Detect which cell encompasses the target text, then output its (x, y) center coordinate. 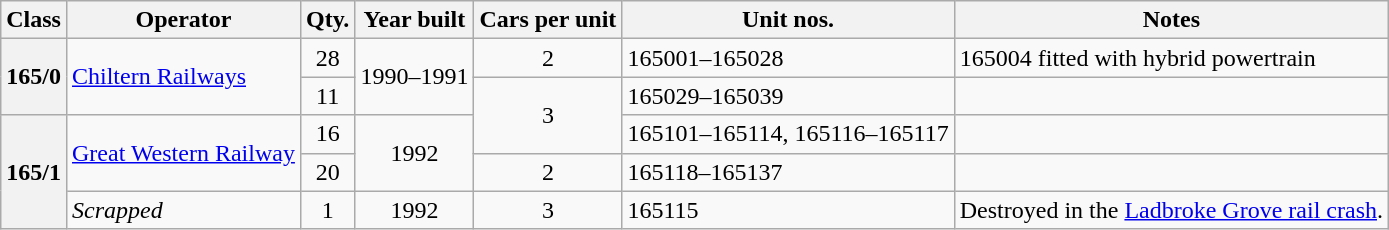
165004 fitted with hybrid powertrain (1171, 58)
165029–165039 (788, 96)
165/0 (34, 77)
Class (34, 20)
Unit nos. (788, 20)
Chiltern Railways (183, 77)
165118–165137 (788, 172)
16 (327, 134)
165/1 (34, 172)
Scrapped (183, 210)
1990–1991 (414, 77)
165001–165028 (788, 58)
Destroyed in the Ladbroke Grove rail crash. (1171, 210)
Operator (183, 20)
Qty. (327, 20)
165101–165114, 165116–165117 (788, 134)
Cars per unit (548, 20)
1 (327, 210)
165115 (788, 210)
20 (327, 172)
Year built (414, 20)
Great Western Railway (183, 153)
11 (327, 96)
Notes (1171, 20)
28 (327, 58)
